Return the [X, Y] coordinate for the center point of the cell that contains the specified text.  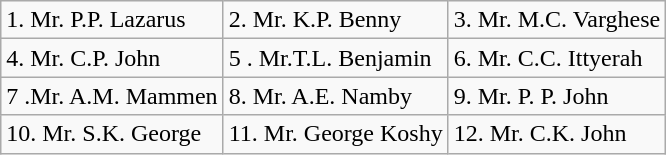
3. Mr. M.C. Varghese [557, 20]
1. Mr. P.P. Lazarus [112, 20]
7 .Mr. A.M. Mammen [112, 96]
11. Mr. George Koshy [336, 134]
2. Mr. K.P. Benny [336, 20]
6. Mr. C.C. Ittyerah [557, 58]
10. Mr. S.K. George [112, 134]
5 . Mr.T.L. Benjamin [336, 58]
12. Mr. C.K. John [557, 134]
8. Mr. A.E. Namby [336, 96]
4. Mr. C.P. John [112, 58]
9. Mr. P. P. John [557, 96]
